Return the (x, y) coordinate for the center point of the cell that contains the specified text.  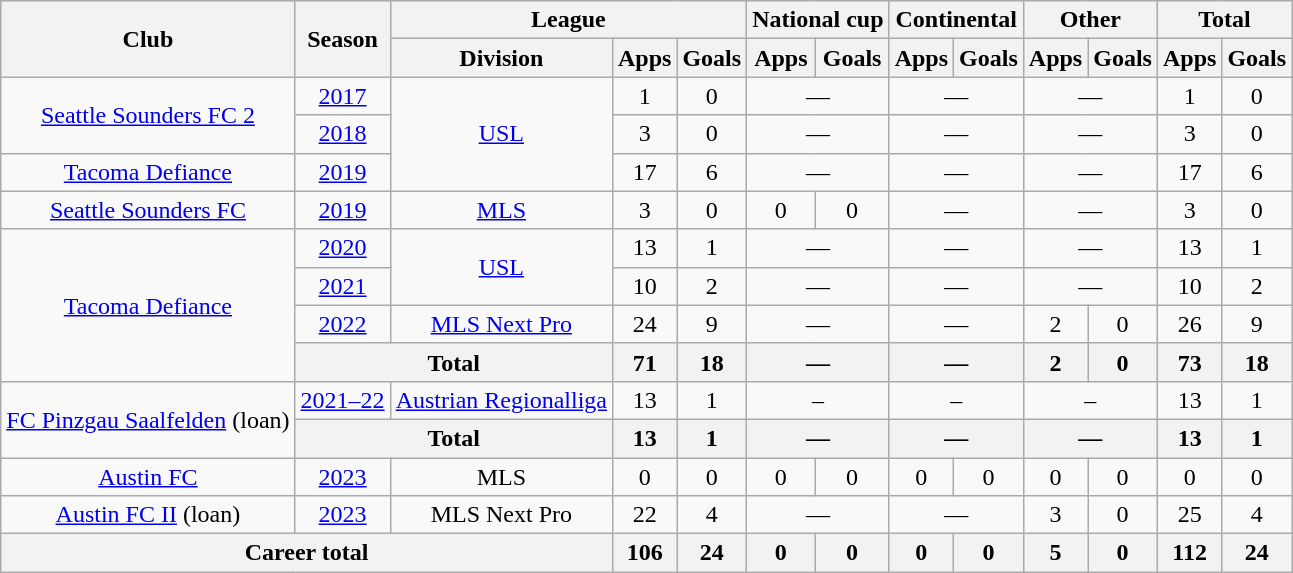
National cup (818, 20)
Seattle Sounders FC (148, 210)
25 (1189, 515)
2020 (342, 248)
73 (1189, 362)
League (568, 20)
2018 (342, 134)
71 (644, 362)
Season (342, 39)
Austrian Regionalliga (501, 400)
112 (1189, 553)
2021–22 (342, 400)
2022 (342, 324)
106 (644, 553)
Division (501, 58)
Career total (307, 553)
Austin FC II (loan) (148, 515)
5 (1055, 553)
Austin FC (148, 477)
2017 (342, 96)
Continental (956, 20)
Club (148, 39)
Seattle Sounders FC 2 (148, 115)
2021 (342, 286)
Other (1090, 20)
26 (1189, 324)
FC Pinzgau Saalfelden (loan) (148, 419)
22 (644, 515)
